Locate the cell with the specified text and output its [x, y] center coordinate. 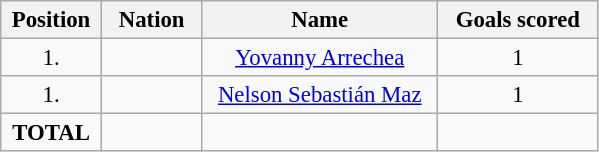
TOTAL [52, 133]
Nation [152, 20]
Goals scored [518, 20]
Yovanny Arrechea [320, 58]
Nelson Sebastián Maz [320, 95]
Position [52, 20]
Name [320, 20]
